Identify which cell holds the provided text, then report its (X, Y) central coordinate. 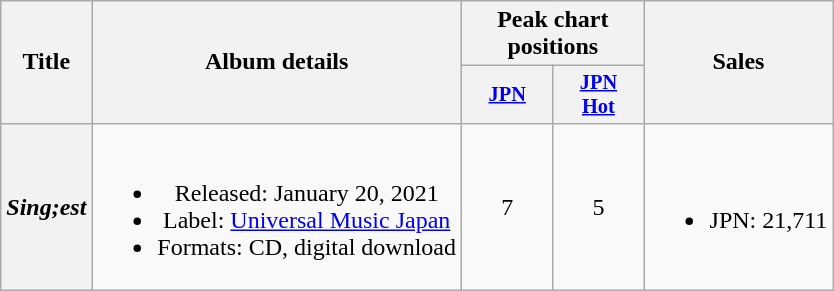
JPN (508, 95)
Sing;est (46, 206)
7 (508, 206)
Sales (738, 62)
Peak chart positions (553, 34)
Title (46, 62)
Released: January 20, 2021Label: Universal Music JapanFormats: CD, digital download (277, 206)
JPNHot (598, 95)
JPN: 21,711 (738, 206)
5 (598, 206)
Album details (277, 62)
